Determine the (X, Y) coordinate at the center of the cell enclosing the given text.  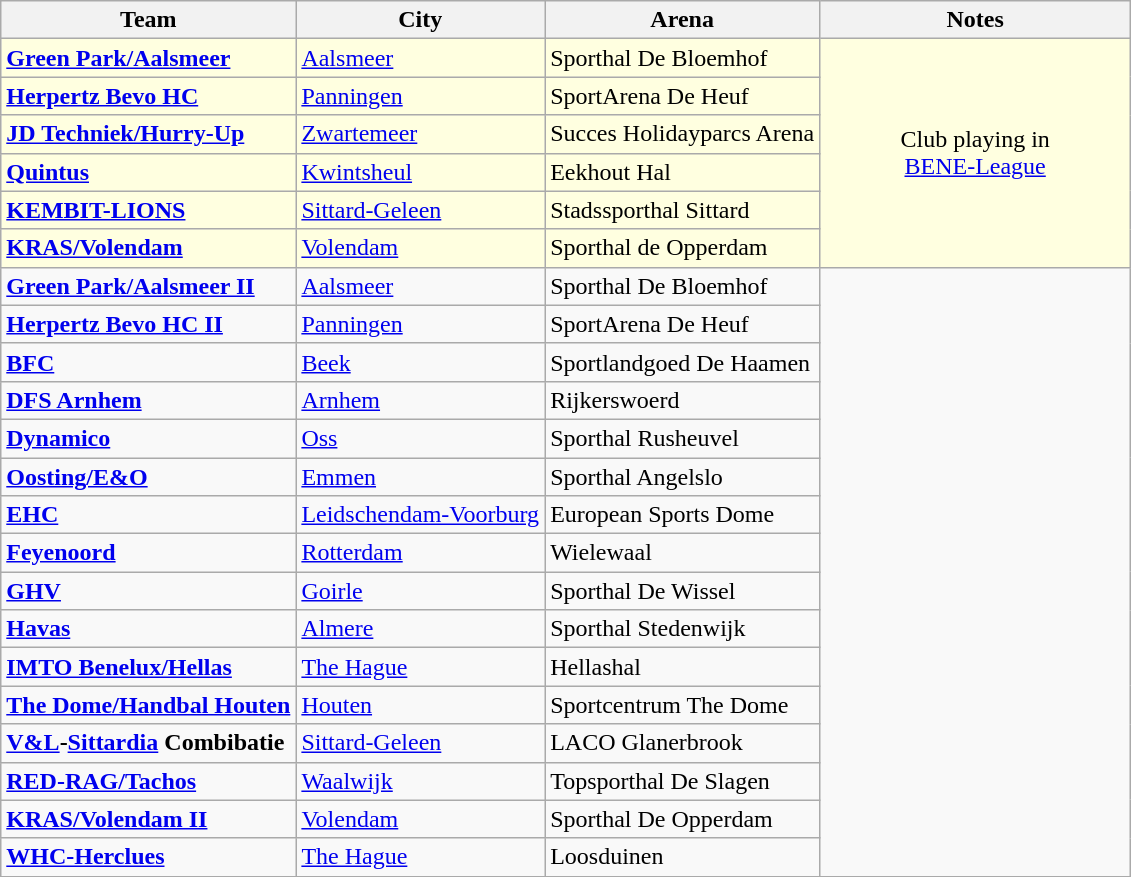
Hellashal (682, 667)
V&L-Sittardia Combibatie (148, 743)
Green Park/Aalsmeer II (148, 286)
DFS Arnhem (148, 400)
Herpertz Bevo HC II (148, 324)
Sporthal Rusheuvel (682, 438)
Stadssporthal Sittard (682, 210)
IMTO Benelux/Hellas (148, 667)
Topsporthal De Slagen (682, 781)
Houten (420, 705)
Wielewaal (682, 553)
Oss (420, 438)
Sportlandgoed De Haamen (682, 362)
Oosting/E&O (148, 477)
EHC (148, 515)
Leidschendam-Voorburg (420, 515)
Notes (976, 20)
Almere (420, 629)
GHV (148, 591)
European Sports Dome (682, 515)
The Dome/Handbal Houten (148, 705)
Goirle (420, 591)
Quintus (148, 172)
Waalwijk (420, 781)
Rijkerswoerd (682, 400)
Arena (682, 20)
Sporthal Angelslo (682, 477)
Sporthal De Wissel (682, 591)
JD Techniek/Hurry-Up (148, 134)
Sportcentrum The Dome (682, 705)
RED-RAG/Tachos (148, 781)
Emmen (420, 477)
Havas (148, 629)
Sporthal de Opperdam (682, 248)
BFC (148, 362)
KRAS/Volendam (148, 248)
Club playing inBENE-League (976, 153)
Zwartemeer (420, 134)
Rotterdam (420, 553)
Dynamico (148, 438)
Eekhout Hal (682, 172)
Kwintsheul (420, 172)
Beek (420, 362)
Loosduinen (682, 857)
LACO Glanerbrook (682, 743)
City (420, 20)
WHC-Herclues (148, 857)
KEMBIT-LIONS (148, 210)
Green Park/Aalsmeer (148, 58)
Arnhem (420, 400)
Feyenoord (148, 553)
Herpertz Bevo HC (148, 96)
Succes Holidayparcs Arena (682, 134)
Sporthal Stedenwijk (682, 629)
Sporthal De Opperdam (682, 819)
Team (148, 20)
KRAS/Volendam II (148, 819)
